Locate the cell with the specified text and output its (X, Y) center coordinate. 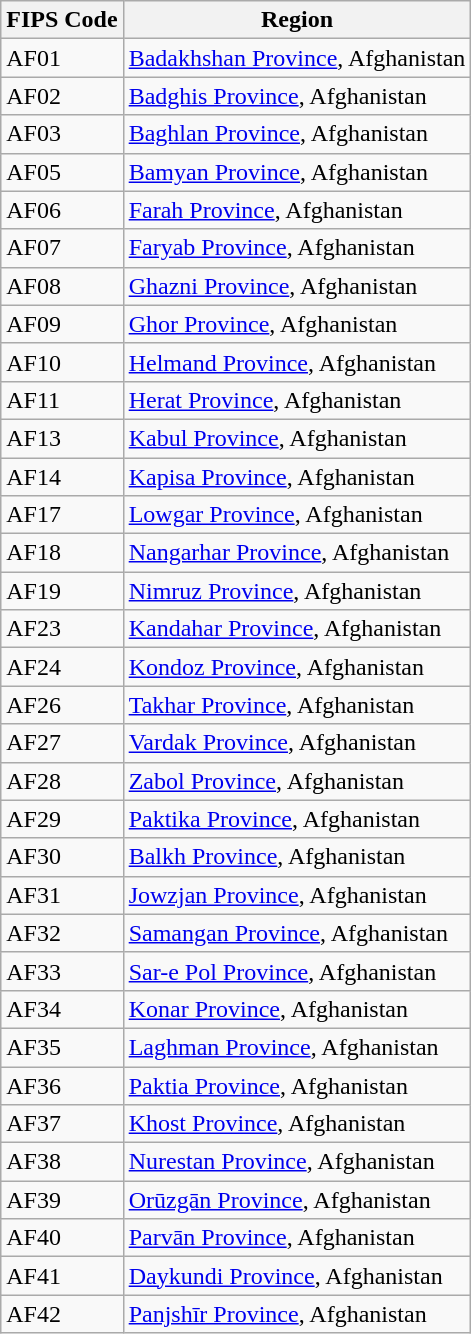
Faryab Province, Afghanistan (297, 248)
Laghman Province, Afghanistan (297, 1047)
AF26 (62, 705)
Region (297, 20)
AF01 (62, 58)
AF03 (62, 134)
AF24 (62, 667)
Sar-e Pol Province, Afghanistan (297, 971)
Samangan Province, Afghanistan (297, 933)
Kondoz Province, Afghanistan (297, 667)
AF42 (62, 1314)
Badakhshan Province, Afghanistan (297, 58)
Ghazni Province, Afghanistan (297, 286)
AF27 (62, 743)
Ghor Province, Afghanistan (297, 324)
Balkh Province, Afghanistan (297, 857)
Kapisa Province, Afghanistan (297, 477)
Kandahar Province, Afghanistan (297, 629)
AF29 (62, 819)
Jowzjan Province, Afghanistan (297, 895)
Nangarhar Province, Afghanistan (297, 553)
AF05 (62, 172)
Helmand Province, Afghanistan (297, 362)
AF13 (62, 438)
AF18 (62, 553)
Nimruz Province, Afghanistan (297, 591)
AF39 (62, 1200)
AF30 (62, 857)
Daykundi Province, Afghanistan (297, 1276)
FIPS Code (62, 20)
Parvān Province, Afghanistan (297, 1238)
Takhar Province, Afghanistan (297, 705)
Baghlan Province, Afghanistan (297, 134)
AF31 (62, 895)
AF09 (62, 324)
AF17 (62, 515)
Konar Province, Afghanistan (297, 1009)
Panjshīr Province, Afghanistan (297, 1314)
Paktia Province, Afghanistan (297, 1085)
AF37 (62, 1124)
Khost Province, Afghanistan (297, 1124)
AF23 (62, 629)
AF33 (62, 971)
AF36 (62, 1085)
AF11 (62, 400)
AF08 (62, 286)
AF32 (62, 933)
AF28 (62, 781)
Herat Province, Afghanistan (297, 400)
Badghis Province, Afghanistan (297, 96)
AF02 (62, 96)
Lowgar Province, Afghanistan (297, 515)
Orūzgān Province, Afghanistan (297, 1200)
AF35 (62, 1047)
AF40 (62, 1238)
AF06 (62, 210)
Nurestan Province, Afghanistan (297, 1162)
Kabul Province, Afghanistan (297, 438)
AF38 (62, 1162)
AF19 (62, 591)
AF34 (62, 1009)
Paktika Province, Afghanistan (297, 819)
Vardak Province, Afghanistan (297, 743)
AF14 (62, 477)
Farah Province, Afghanistan (297, 210)
AF41 (62, 1276)
Bamyan Province, Afghanistan (297, 172)
AF07 (62, 248)
Zabol Province, Afghanistan (297, 781)
AF10 (62, 362)
